Identify which cell holds the provided text, then report its (x, y) central coordinate. 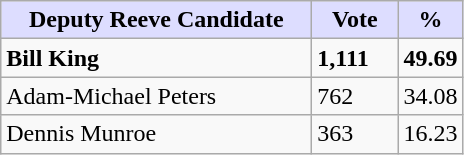
Bill King (156, 58)
363 (355, 134)
762 (355, 96)
% (430, 20)
16.23 (430, 134)
34.08 (430, 96)
Deputy Reeve Candidate (156, 20)
49.69 (430, 58)
Adam-Michael Peters (156, 96)
1,111 (355, 58)
Dennis Munroe (156, 134)
Vote (355, 20)
